For the text-containing cell, return its midpoint in (x, y) coordinate format. 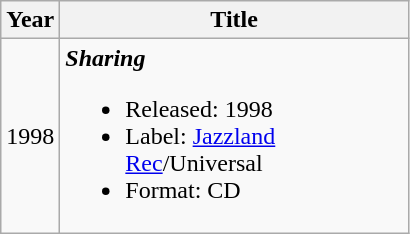
Title (234, 20)
SharingReleased: 1998Label: Jazzland Rec/Universal Format: CD (234, 136)
1998 (30, 136)
Year (30, 20)
